Search for the cell housing the specified text and yield its [X, Y] center coordinate. 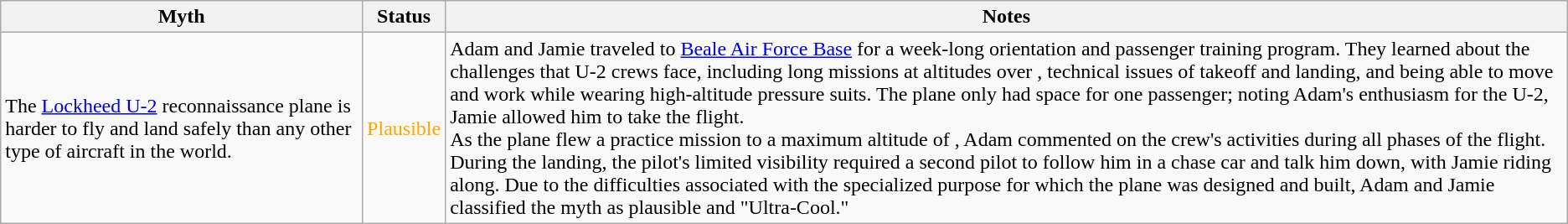
Plausible [404, 128]
Status [404, 17]
Myth [182, 17]
Notes [1007, 17]
The Lockheed U-2 reconnaissance plane is harder to fly and land safely than any other type of aircraft in the world. [182, 128]
